Search for the cell housing the specified text and yield its [X, Y] center coordinate. 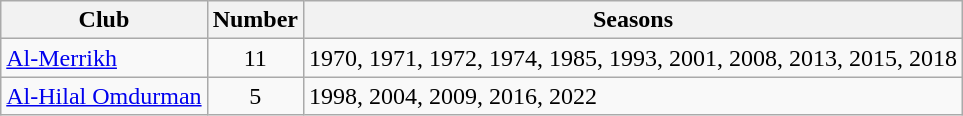
5 [255, 96]
11 [255, 58]
Seasons [634, 20]
Al-Merrikh [104, 58]
1998, 2004, 2009, 2016, 2022 [634, 96]
1970, 1971, 1972, 1974, 1985, 1993, 2001, 2008, 2013, 2015, 2018 [634, 58]
Al-Hilal Omdurman [104, 96]
Number [255, 20]
Club [104, 20]
